Identify which cell holds the provided text, then report its (x, y) central coordinate. 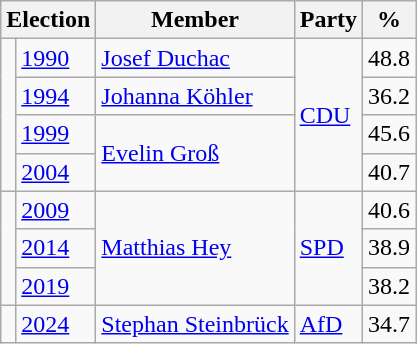
Johanna Köhler (195, 96)
36.2 (390, 96)
38.2 (390, 286)
2019 (56, 286)
Stephan Steinbrück (195, 324)
1990 (56, 58)
34.7 (390, 324)
1994 (56, 96)
AfD (328, 324)
Party (328, 20)
38.9 (390, 248)
Josef Duchac (195, 58)
Evelin Groß (195, 153)
CDU (328, 115)
SPD (328, 248)
48.8 (390, 58)
45.6 (390, 134)
Election (48, 20)
Matthias Hey (195, 248)
40.6 (390, 210)
40.7 (390, 172)
2024 (56, 324)
Member (195, 20)
% (390, 20)
1999 (56, 134)
2014 (56, 248)
2004 (56, 172)
2009 (56, 210)
